Search for the cell housing the specified text and yield its [x, y] center coordinate. 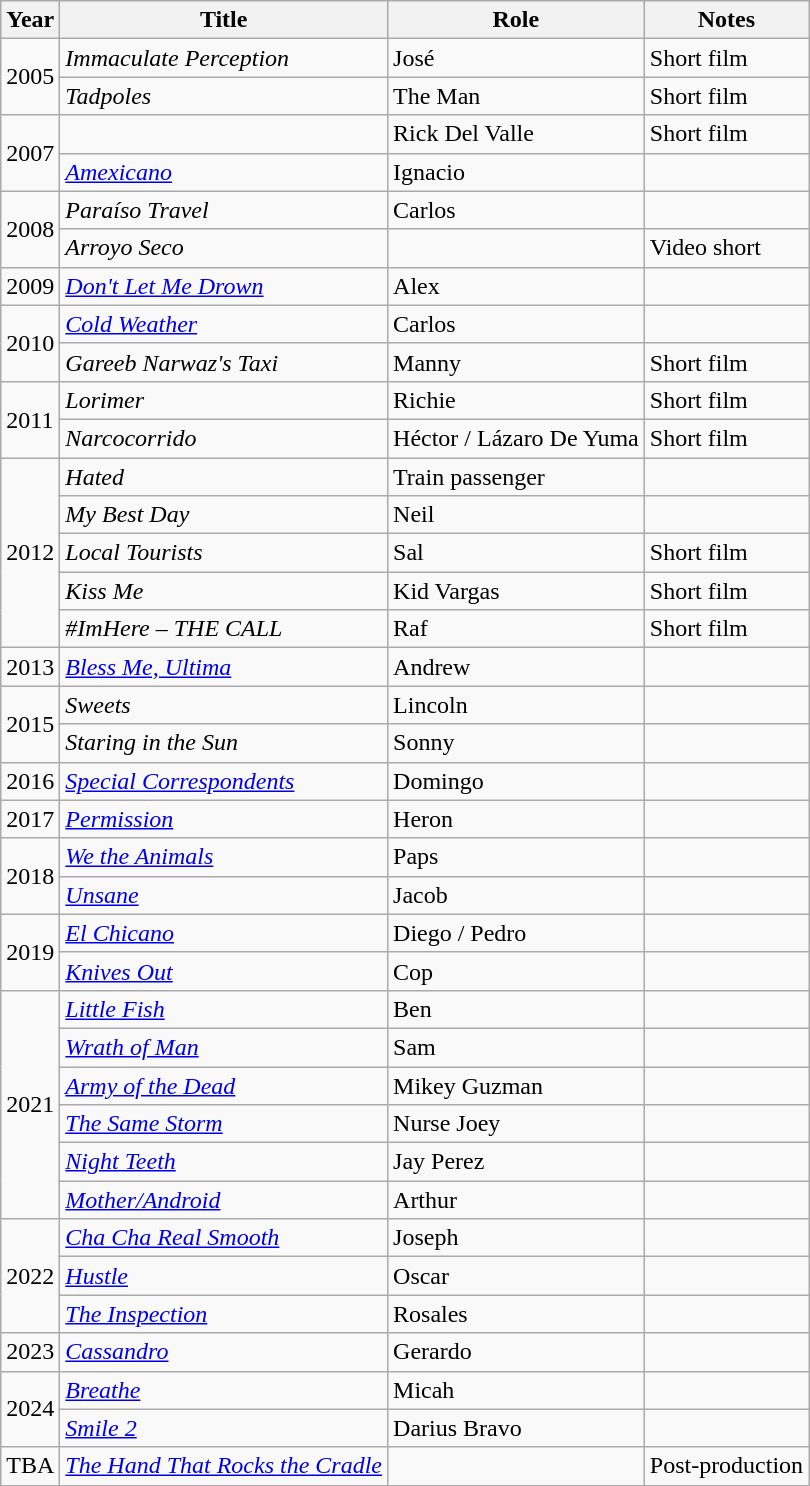
Paps [516, 857]
Cassandro [224, 1352]
Ben [516, 1009]
Héctor / Lázaro De Yuma [516, 438]
Mother/Android [224, 1200]
2009 [30, 286]
Jacob [516, 895]
Permission [224, 819]
Little Fish [224, 1009]
2017 [30, 819]
Alex [516, 286]
TBA [30, 1466]
Title [224, 20]
Immaculate Perception [224, 58]
Role [516, 20]
Diego / Pedro [516, 933]
Raf [516, 629]
Lorimer [224, 400]
Manny [516, 362]
Domingo [516, 781]
Rick Del Valle [516, 134]
Army of the Dead [224, 1085]
Amexicano [224, 172]
Train passenger [516, 477]
Sam [516, 1047]
2024 [30, 1409]
Breathe [224, 1390]
2019 [30, 952]
Bless Me, Ultima [224, 667]
#ImHere – THE CALL [224, 629]
Cold Weather [224, 324]
Paraíso Travel [224, 210]
The Man [516, 96]
Post-production [726, 1466]
Night Teeth [224, 1162]
Arthur [516, 1200]
José [516, 58]
Rosales [516, 1314]
Lincoln [516, 705]
Neil [516, 515]
Special Correspondents [224, 781]
Ignacio [516, 172]
El Chicano [224, 933]
2021 [30, 1104]
2018 [30, 876]
Staring in the Sun [224, 743]
Hustle [224, 1276]
My Best Day [224, 515]
The Same Storm [224, 1124]
2022 [30, 1276]
2005 [30, 77]
Heron [516, 819]
Wrath of Man [224, 1047]
Year [30, 20]
Tadpoles [224, 96]
Kiss Me [224, 591]
Video short [726, 248]
Hated [224, 477]
Mikey Guzman [516, 1085]
Cop [516, 971]
2015 [30, 724]
We the Animals [224, 857]
2011 [30, 419]
The Hand That Rocks the Cradle [224, 1466]
Knives Out [224, 971]
2010 [30, 343]
Richie [516, 400]
Nurse Joey [516, 1124]
Sweets [224, 705]
Jay Perez [516, 1162]
Don't Let Me Drown [224, 286]
Cha Cha Real Smooth [224, 1238]
The Inspection [224, 1314]
Gareeb Narwaz's Taxi [224, 362]
Andrew [516, 667]
Narcocorrido [224, 438]
Sal [516, 553]
2012 [30, 553]
Kid Vargas [516, 591]
Smile 2 [224, 1428]
Gerardo [516, 1352]
2016 [30, 781]
Local Tourists [224, 553]
Sonny [516, 743]
Oscar [516, 1276]
2013 [30, 667]
2023 [30, 1352]
Darius Bravo [516, 1428]
2007 [30, 153]
Arroyo Seco [224, 248]
Joseph [516, 1238]
Unsane [224, 895]
2008 [30, 229]
Notes [726, 20]
Micah [516, 1390]
